Identify which cell holds the provided text, then report its (x, y) central coordinate. 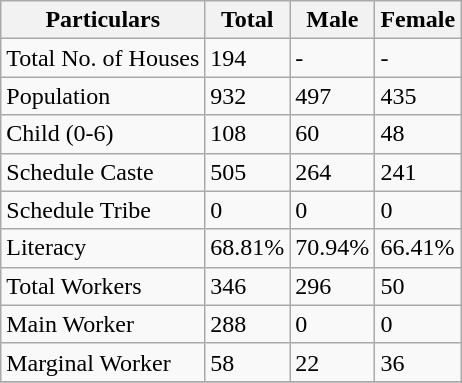
Schedule Caste (103, 172)
70.94% (332, 248)
241 (418, 172)
264 (332, 172)
Male (332, 20)
68.81% (248, 248)
Total Workers (103, 286)
497 (332, 96)
50 (418, 286)
48 (418, 134)
Literacy (103, 248)
Marginal Worker (103, 362)
66.41% (418, 248)
36 (418, 362)
505 (248, 172)
932 (248, 96)
58 (248, 362)
Schedule Tribe (103, 210)
Child (0-6) (103, 134)
Particulars (103, 20)
296 (332, 286)
194 (248, 58)
108 (248, 134)
Female (418, 20)
Total (248, 20)
Main Worker (103, 324)
Population (103, 96)
346 (248, 286)
435 (418, 96)
288 (248, 324)
22 (332, 362)
60 (332, 134)
Total No. of Houses (103, 58)
